Return [x, y] of the center of cell containing provided text 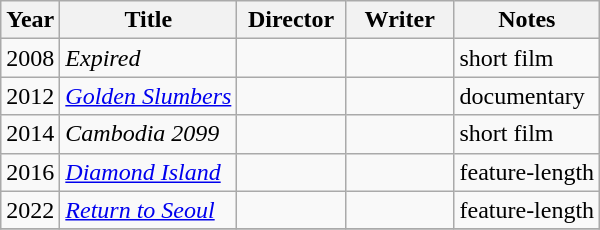
Director [292, 20]
Diamond Island [148, 172]
Return to Seoul [148, 210]
Notes [527, 20]
Title [148, 20]
Expired [148, 58]
2012 [30, 96]
2022 [30, 210]
documentary [527, 96]
Golden Slumbers [148, 96]
2008 [30, 58]
Cambodia 2099 [148, 134]
Writer [400, 20]
2014 [30, 134]
2016 [30, 172]
Year [30, 20]
